Pinpoint the cell where the given text exists, returning its (X, Y) midpoint coordinate. 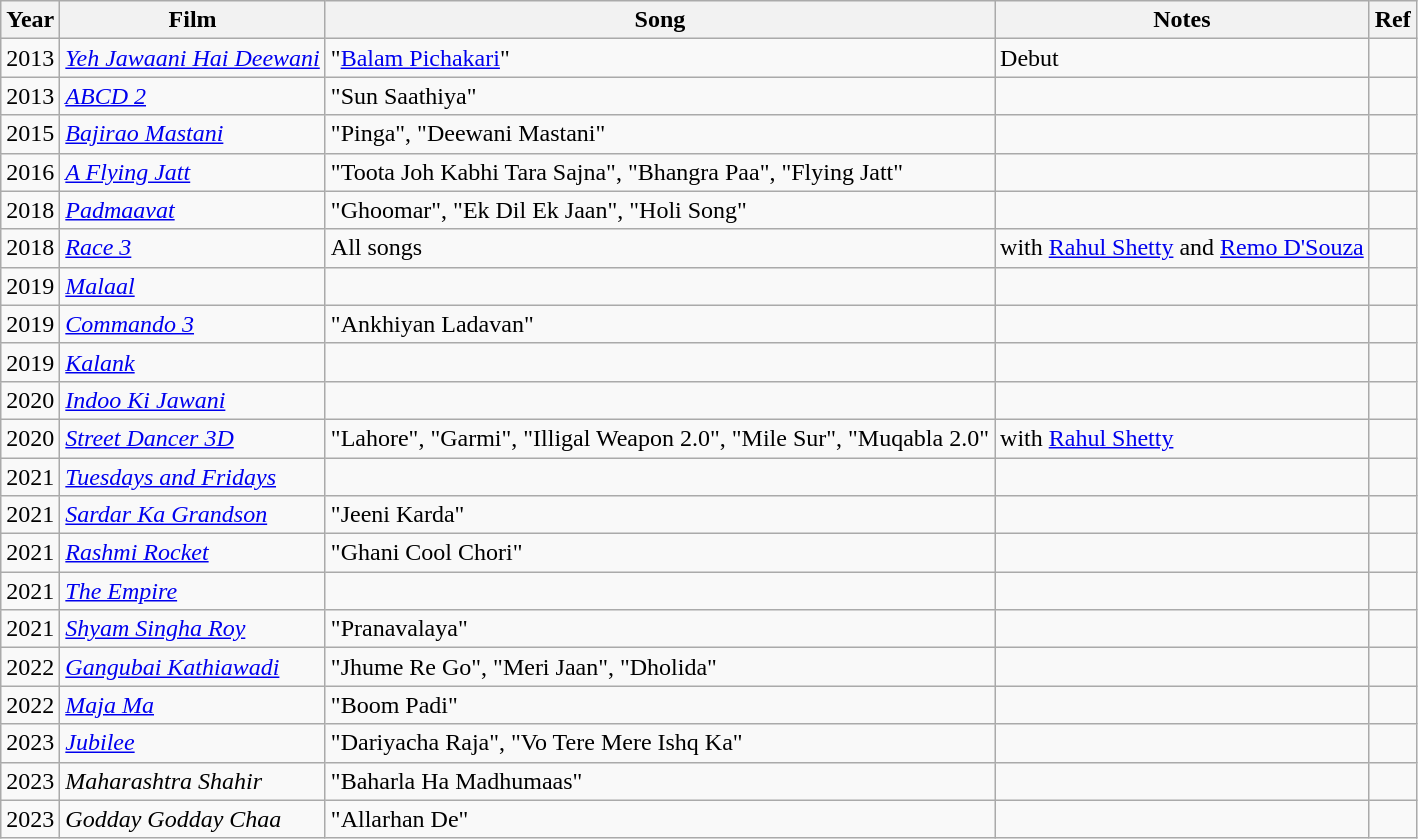
Padmaavat (193, 210)
with Rahul Shetty (1182, 438)
Notes (1182, 20)
Gangubai Kathiawadi (193, 667)
"Dariyacha Raja", "Vo Tere Mere Ishq Ka" (660, 743)
Race 3 (193, 248)
A Flying Jatt (193, 172)
with Rahul Shetty and Remo D'Souza (1182, 248)
Godday Godday Chaa (193, 819)
Maja Ma (193, 705)
2015 (30, 134)
All songs (660, 248)
Shyam Singha Roy (193, 629)
"Jeeni Karda" (660, 515)
Film (193, 20)
Yeh Jawaani Hai Deewani (193, 58)
"Allarhan De" (660, 819)
"Sun Saathiya" (660, 96)
Rashmi Rocket (193, 553)
2016 (30, 172)
Street Dancer 3D (193, 438)
"Baharla Ha Madhumaas" (660, 781)
Sardar Ka Grandson (193, 515)
"Balam Pichakari" (660, 58)
"Lahore", "Garmi", "Illigal Weapon 2.0", "Mile Sur", "Muqabla 2.0" (660, 438)
The Empire (193, 591)
"Ankhiyan Ladavan" (660, 324)
Song (660, 20)
"Pranavalaya" (660, 629)
Year (30, 20)
Debut (1182, 58)
"Jhume Re Go", "Meri Jaan", "Dholida" (660, 667)
Tuesdays and Fridays (193, 477)
ABCD 2 (193, 96)
Indoo Ki Jawani (193, 400)
Commando 3 (193, 324)
Maharashtra Shahir (193, 781)
Jubilee (193, 743)
Kalank (193, 362)
Ref (1392, 20)
"Ghoomar", "Ek Dil Ek Jaan", "Holi Song" (660, 210)
Bajirao Mastani (193, 134)
"Toota Joh Kabhi Tara Sajna", "Bhangra Paa", "Flying Jatt" (660, 172)
"Pinga", "Deewani Mastani" (660, 134)
"Boom Padi" (660, 705)
Malaal (193, 286)
"Ghani Cool Chori" (660, 553)
